Capture the cell that displays the provided text and extract its [X, Y] central coordinate. 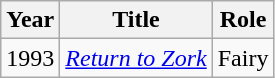
Fairy [243, 58]
Return to Zork [136, 58]
Role [243, 20]
Title [136, 20]
Year [30, 20]
1993 [30, 58]
